Locate the cell with the specified text and output its (x, y) center coordinate. 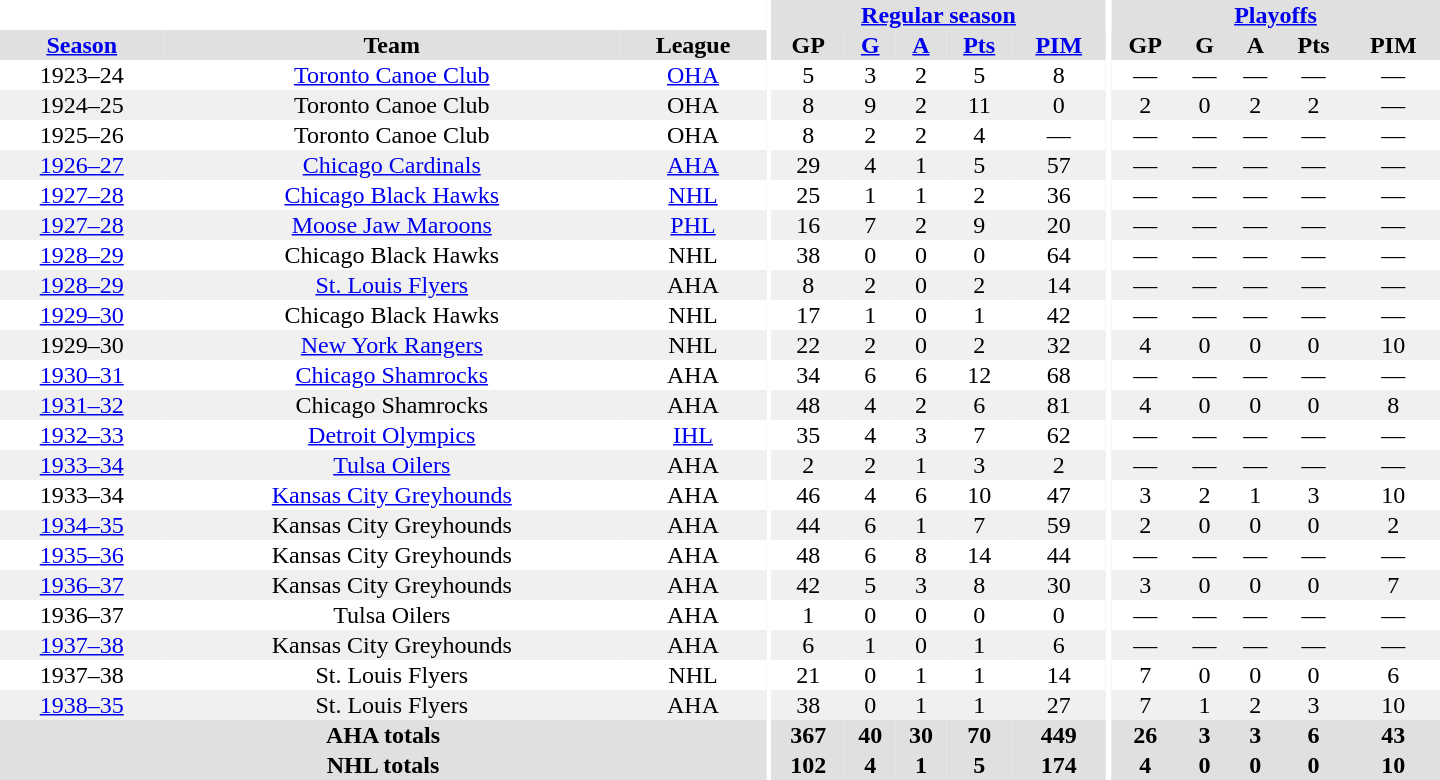
20 (1058, 225)
36 (1058, 195)
64 (1058, 255)
62 (1058, 435)
81 (1058, 405)
68 (1058, 375)
1935–36 (82, 555)
29 (808, 165)
1923–24 (82, 75)
1924–25 (82, 105)
43 (1393, 735)
47 (1058, 495)
17 (808, 315)
PHL (693, 225)
1925–26 (82, 135)
1938–35 (82, 705)
32 (1058, 345)
34 (808, 375)
League (693, 45)
IHL (693, 435)
Season (82, 45)
Regular season (939, 15)
NHL totals (383, 765)
1930–31 (82, 375)
21 (808, 675)
AHA totals (383, 735)
1934–35 (82, 525)
1932–33 (82, 435)
12 (979, 375)
25 (808, 195)
57 (1058, 165)
1931–32 (82, 405)
70 (979, 735)
449 (1058, 735)
59 (1058, 525)
Team (392, 45)
Moose Jaw Maroons (392, 225)
46 (808, 495)
174 (1058, 765)
1926–27 (82, 165)
35 (808, 435)
22 (808, 345)
102 (808, 765)
Chicago Cardinals (392, 165)
26 (1145, 735)
Playoffs (1276, 15)
27 (1058, 705)
367 (808, 735)
11 (979, 105)
16 (808, 225)
Detroit Olympics (392, 435)
40 (870, 735)
New York Rangers (392, 345)
